Locate the cell with the specified text and output its (x, y) center coordinate. 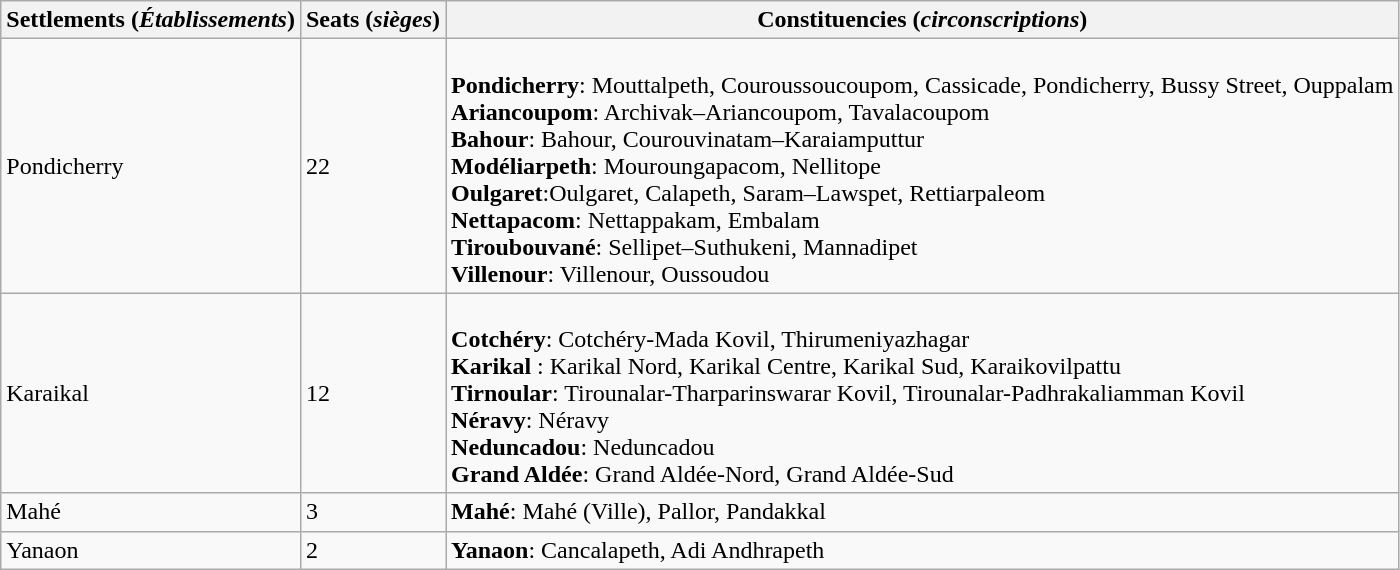
3 (372, 512)
12 (372, 393)
Settlements (Établissements) (151, 20)
2 (372, 550)
Yanaon (151, 550)
22 (372, 166)
Mahé (151, 512)
Pondicherry (151, 166)
Constituencies (circonscriptions) (922, 20)
Yanaon: Cancalapeth, Adi Andhrapeth (922, 550)
Mahé: Mahé (Ville), Pallor, Pandakkal (922, 512)
Karaikal (151, 393)
Seats (sièges) (372, 20)
